Identify which cell holds the provided text, then report its (X, Y) central coordinate. 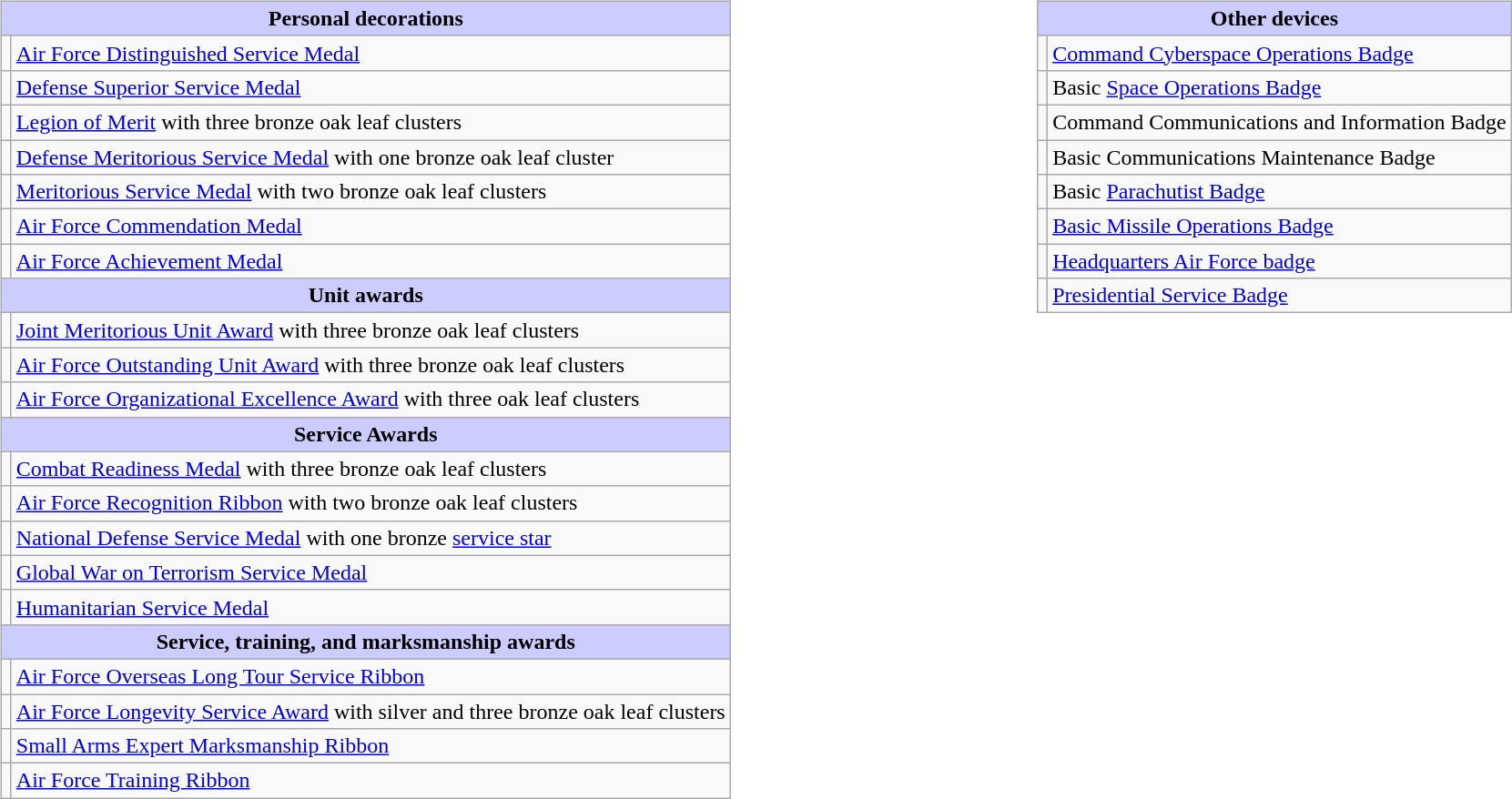
Other devices (1274, 18)
Personal decorations (366, 18)
Command Cyberspace Operations Badge (1280, 53)
Basic Space Operations Badge (1280, 87)
Basic Parachutist Badge (1280, 192)
Defense Superior Service Medal (370, 87)
Service, training, and marksmanship awards (366, 642)
Unit awards (366, 296)
Global War on Terrorism Service Medal (370, 572)
Air Force Distinguished Service Medal (370, 53)
Combat Readiness Medal with three bronze oak leaf clusters (370, 469)
Service Awards (366, 434)
Air Force Longevity Service Award with silver and three bronze oak leaf clusters (370, 711)
Humanitarian Service Medal (370, 607)
Air Force Overseas Long Tour Service Ribbon (370, 676)
Air Force Training Ribbon (370, 781)
Small Arms Expert Marksmanship Ribbon (370, 746)
Legion of Merit with three bronze oak leaf clusters (370, 122)
Basic Communications Maintenance Badge (1280, 157)
Air Force Recognition Ribbon with two bronze oak leaf clusters (370, 503)
National Defense Service Medal with one bronze service star (370, 538)
Air Force Outstanding Unit Award with three bronze oak leaf clusters (370, 365)
Air Force Organizational Excellence Award with three oak leaf clusters (370, 399)
Air Force Commendation Medal (370, 227)
Defense Meritorious Service Medal with one bronze oak leaf cluster (370, 157)
Headquarters Air Force badge (1280, 261)
Command Communications and Information Badge (1280, 122)
Basic Missile Operations Badge (1280, 227)
Air Force Achievement Medal (370, 261)
Meritorious Service Medal with two bronze oak leaf clusters (370, 192)
Presidential Service Badge (1280, 296)
Joint Meritorious Unit Award with three bronze oak leaf clusters (370, 330)
